Return the [x, y] coordinate for the center point of the cell that contains the specified text.  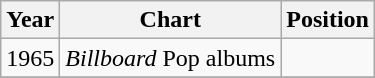
Chart [170, 20]
Billboard Pop albums [170, 58]
1965 [30, 58]
Position [328, 20]
Year [30, 20]
